Locate the cell with the specified text and output its [x, y] center coordinate. 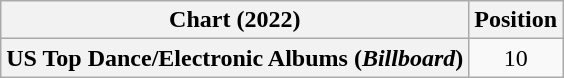
Chart (2022) [235, 20]
Position [516, 20]
10 [516, 58]
US Top Dance/Electronic Albums (Billboard) [235, 58]
